Identify which cell holds the provided text, then report its (x, y) central coordinate. 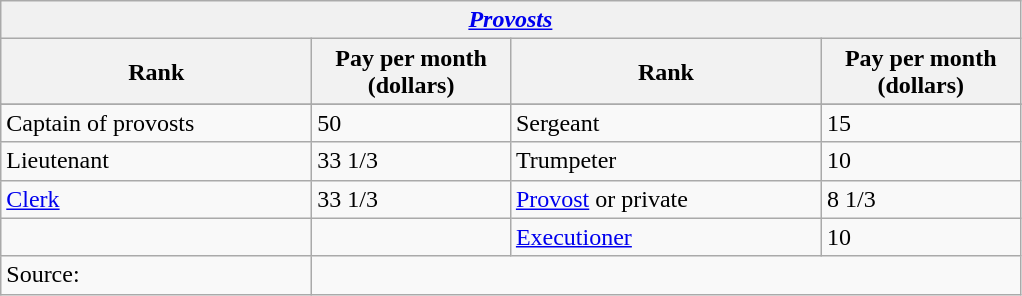
50 (412, 123)
Provosts (510, 20)
15 (920, 123)
Captain of provosts (156, 123)
Clerk (156, 199)
Lieutenant (156, 161)
Sergeant (666, 123)
8 1/3 (920, 199)
Trumpeter (666, 161)
Provost or private (666, 199)
Executioner (666, 237)
Source: (156, 275)
